Find where the given text appears and provide that cell's center as (x, y) coordinate. 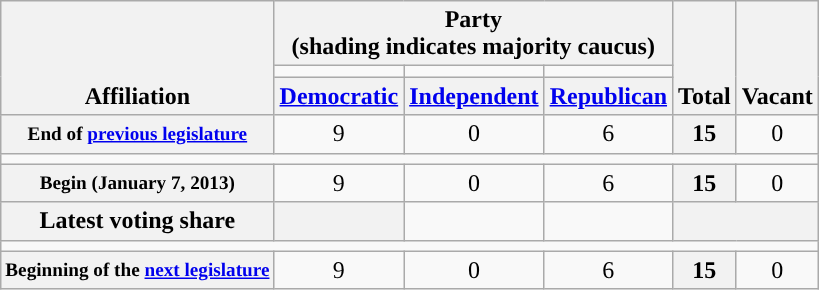
Latest voting share (138, 221)
End of previous legislature (138, 134)
Beginning of the next legislature (138, 270)
Affiliation (138, 58)
Independent (474, 96)
Vacant (777, 58)
Total (705, 58)
Republican (608, 96)
Democratic (339, 96)
Party(shading indicates majority caucus) (474, 34)
Begin (January 7, 2013) (138, 183)
